Search for the cell housing the specified text and yield its (x, y) center coordinate. 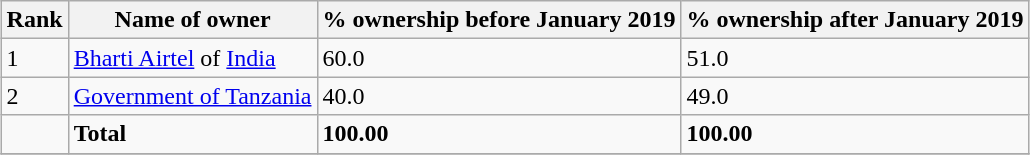
Total (192, 134)
49.0 (855, 96)
51.0 (855, 58)
2 (34, 96)
% ownership before January 2019 (499, 20)
60.0 (499, 58)
Rank (34, 20)
% ownership after January 2019 (855, 20)
1 (34, 58)
Name of owner (192, 20)
40.0 (499, 96)
Government of Tanzania (192, 96)
Bharti Airtel of India (192, 58)
